Identify which cell holds the provided text, then report its (X, Y) central coordinate. 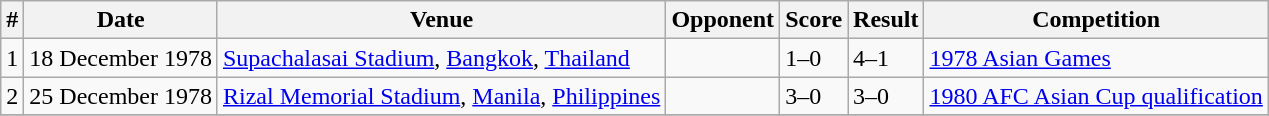
2 (12, 96)
1–0 (814, 58)
Date (121, 20)
Score (814, 20)
1978 Asian Games (1096, 58)
1 (12, 58)
# (12, 20)
Opponent (723, 20)
Venue (441, 20)
1980 AFC Asian Cup qualification (1096, 96)
Competition (1096, 20)
25 December 1978 (121, 96)
Result (886, 20)
4–1 (886, 58)
Rizal Memorial Stadium, Manila, Philippines (441, 96)
Supachalasai Stadium, Bangkok, Thailand (441, 58)
18 December 1978 (121, 58)
